From the cell containing the given text, extract its center point as [x, y] coordinate. 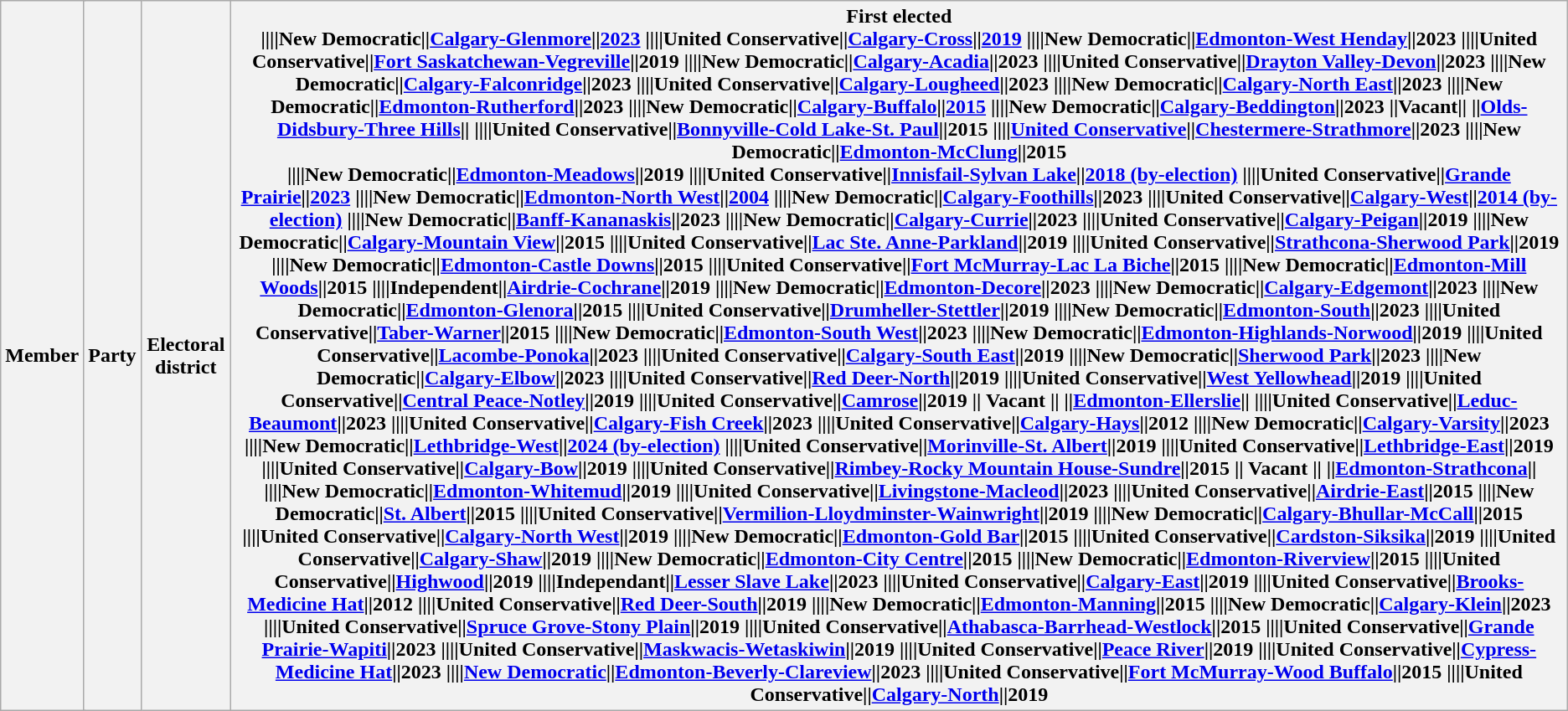
Electoral district [186, 356]
Member [42, 356]
Party [112, 356]
